Output the (X, Y) coordinate of the center of the cell containing the given text.  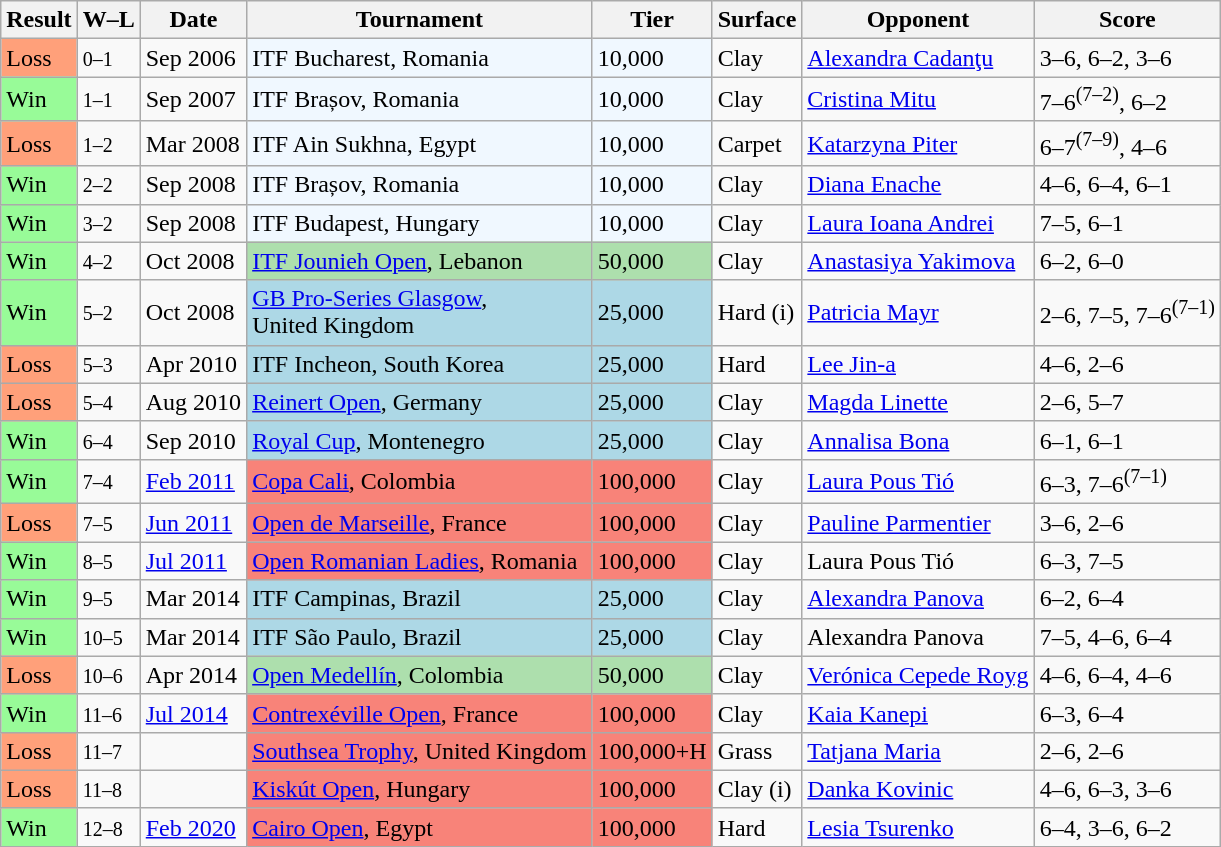
6–3, 7–6(7–1) (1127, 482)
Royal Cup, Montenegro (420, 440)
7–5, 6–1 (1127, 223)
Jul 2011 (193, 561)
Open Romanian Ladies, Romania (420, 561)
Patricia Mayr (918, 312)
12–8 (108, 827)
Jul 2014 (193, 713)
Pauline Parmentier (918, 523)
Tournament (420, 20)
100,000+H (652, 751)
Date (193, 20)
Jun 2011 (193, 523)
7–5 (108, 523)
Kaia Kanepi (918, 713)
6–2, 6–0 (1127, 261)
ITF Ain Sukhna, Egypt (420, 144)
3–6, 6–2, 3–6 (1127, 58)
Carpet (757, 144)
Verónica Cepede Royg (918, 675)
Sep 2007 (193, 100)
Opponent (918, 20)
2–6, 2–6 (1127, 751)
Lesia Tsurenko (918, 827)
Kiskút Open, Hungary (420, 789)
Apr 2010 (193, 364)
Grass (757, 751)
Score (1127, 20)
Surface (757, 20)
5–4 (108, 402)
1–1 (108, 100)
Mar 2008 (193, 144)
6–3, 7–5 (1127, 561)
W–L (108, 20)
Diana Enache (918, 185)
Feb 2011 (193, 482)
11–7 (108, 751)
10–5 (108, 637)
2–2 (108, 185)
4–6, 6–3, 3–6 (1127, 789)
Cristina Mitu (918, 100)
11–6 (108, 713)
10–6 (108, 675)
0–1 (108, 58)
Contrexéville Open, France (420, 713)
4–6, 2–6 (1127, 364)
GB Pro-Series Glasgow, United Kingdom (420, 312)
Sep 2010 (193, 440)
6–4, 3–6, 6–2 (1127, 827)
Open Medellín, Colombia (420, 675)
6–2, 6–4 (1127, 599)
9–5 (108, 599)
Result (39, 20)
Anastasiya Yakimova (918, 261)
1–2 (108, 144)
7–5, 4–6, 6–4 (1127, 637)
Danka Kovinic (918, 789)
ITF Campinas, Brazil (420, 599)
7–6(7–2), 6–2 (1127, 100)
Copa Cali, Colombia (420, 482)
3–6, 2–6 (1127, 523)
11–8 (108, 789)
5–3 (108, 364)
6–4 (108, 440)
3–2 (108, 223)
ITF Jounieh Open, Lebanon (420, 261)
Feb 2020 (193, 827)
2–6, 7–5, 7–6(7–1) (1127, 312)
8–5 (108, 561)
ITF Bucharest, Romania (420, 58)
7–4 (108, 482)
4–6, 6–4, 4–6 (1127, 675)
Katarzyna Piter (918, 144)
Clay (i) (757, 789)
Reinert Open, Germany (420, 402)
Hard (i) (757, 312)
Apr 2014 (193, 675)
Laura Ioana Andrei (918, 223)
Aug 2010 (193, 402)
Tier (652, 20)
4–2 (108, 261)
Southsea Trophy, United Kingdom (420, 751)
ITF São Paulo, Brazil (420, 637)
Lee Jin-a (918, 364)
4–6, 6–4, 6–1 (1127, 185)
Cairo Open, Egypt (420, 827)
6–1, 6–1 (1127, 440)
2–6, 5–7 (1127, 402)
ITF Budapest, Hungary (420, 223)
6–7(7–9), 4–6 (1127, 144)
Alexandra Cadanţu (918, 58)
Tatjana Maria (918, 751)
Open de Marseille, France (420, 523)
5–2 (108, 312)
Annalisa Bona (918, 440)
ITF Incheon, South Korea (420, 364)
Magda Linette (918, 402)
Sep 2006 (193, 58)
6–3, 6–4 (1127, 713)
